Search for the cell housing the specified text and yield its [x, y] center coordinate. 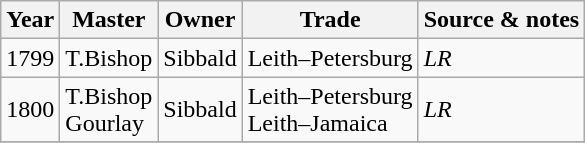
1800 [30, 110]
T.BishopGourlay [109, 110]
Leith–Petersburg [330, 58]
Year [30, 20]
Source & notes [502, 20]
Trade [330, 20]
Owner [200, 20]
Leith–PetersburgLeith–Jamaica [330, 110]
Master [109, 20]
1799 [30, 58]
T.Bishop [109, 58]
